Identify which cell holds the provided text, then report its [x, y] central coordinate. 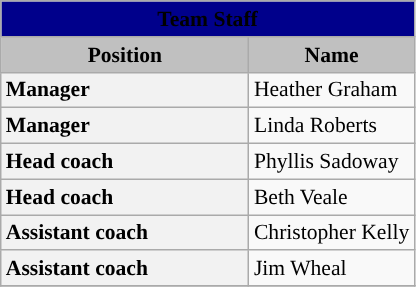
Name [332, 55]
Beth Veale [332, 197]
Heather Graham [332, 90]
Position [125, 55]
Team Staff [208, 19]
Jim Wheal [332, 269]
Christopher Kelly [332, 233]
Linda Roberts [332, 126]
Phyllis Sadoway [332, 162]
